Scan for the cell matching the given text and deliver its [x, y] coordinate at center. 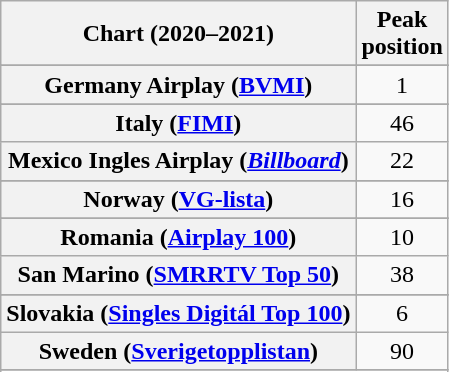
6 [402, 313]
Slovakia (Singles Digitál Top 100) [178, 313]
Peakposition [402, 34]
90 [402, 351]
Sweden (Sverigetopplistan) [178, 351]
16 [402, 199]
Norway (VG-lista) [178, 199]
Romania (Airplay 100) [178, 237]
San Marino (SMRRTV Top 50) [178, 275]
Italy (FIMI) [178, 123]
Chart (2020–2021) [178, 34]
1 [402, 85]
22 [402, 161]
Mexico Ingles Airplay (Billboard) [178, 161]
10 [402, 237]
Germany Airplay (BVMI) [178, 85]
46 [402, 123]
38 [402, 275]
